Locate the cell with the specified text and output its (x, y) center coordinate. 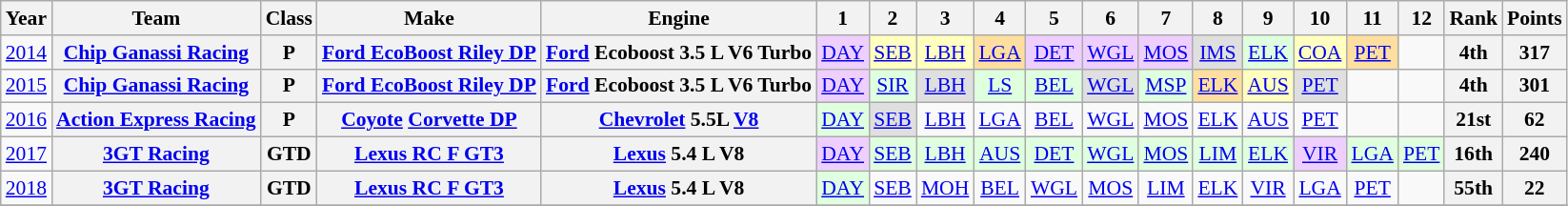
2018 (27, 188)
MOH (945, 188)
10 (1320, 18)
55th (1473, 188)
SIR (893, 86)
2015 (27, 86)
3 (945, 18)
Engine (678, 18)
16th (1473, 154)
317 (1535, 52)
LS (999, 86)
9 (1267, 18)
2016 (27, 120)
7 (1166, 18)
COA (1320, 52)
12 (1421, 18)
21st (1473, 120)
IMS (1217, 52)
4 (999, 18)
301 (1535, 86)
MSP (1166, 86)
22 (1535, 188)
Coyote Corvette DP (429, 120)
5 (1054, 18)
6 (1111, 18)
Make (429, 18)
2017 (27, 154)
Chevrolet 5.5L V8 (678, 120)
2014 (27, 52)
Rank (1473, 18)
240 (1535, 154)
2 (893, 18)
Team (156, 18)
Year (27, 18)
Class (290, 18)
1 (842, 18)
Points (1535, 18)
11 (1372, 18)
Action Express Racing (156, 120)
8 (1217, 18)
62 (1535, 120)
